Detect which cell encompasses the target text, then output its (X, Y) center coordinate. 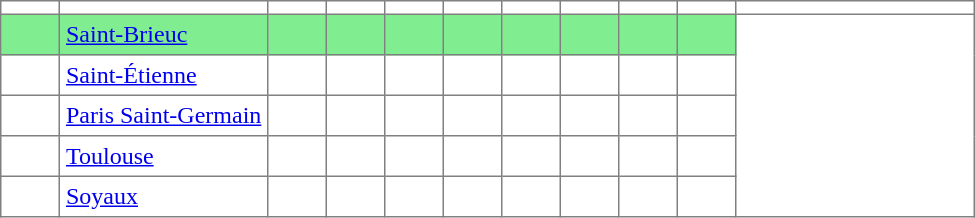
Saint-Étienne (164, 75)
Toulouse (164, 156)
Saint-Brieuc (164, 34)
Paris Saint-Germain (164, 115)
Soyaux (164, 196)
